Search for the cell housing the specified text and yield its [X, Y] center coordinate. 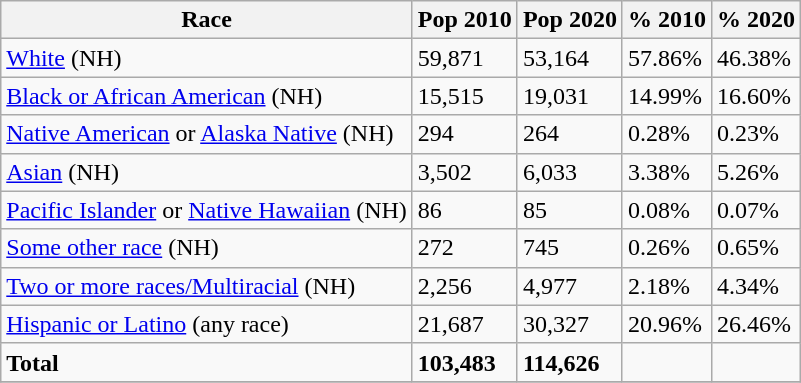
5.26% [756, 172]
3.38% [666, 172]
114,626 [570, 362]
15,515 [464, 96]
2.18% [666, 286]
16.60% [756, 96]
20.96% [666, 324]
57.86% [666, 58]
745 [570, 248]
2,256 [464, 286]
Pop 2010 [464, 20]
272 [464, 248]
0.23% [756, 134]
0.65% [756, 248]
% 2020 [756, 20]
Some other race (NH) [207, 248]
103,483 [464, 362]
59,871 [464, 58]
30,327 [570, 324]
85 [570, 210]
White (NH) [207, 58]
19,031 [570, 96]
6,033 [570, 172]
86 [464, 210]
294 [464, 134]
46.38% [756, 58]
3,502 [464, 172]
26.46% [756, 324]
% 2010 [666, 20]
0.26% [666, 248]
0.07% [756, 210]
Hispanic or Latino (any race) [207, 324]
Pacific Islander or Native Hawaiian (NH) [207, 210]
4.34% [756, 286]
21,687 [464, 324]
14.99% [666, 96]
Black or African American (NH) [207, 96]
Native American or Alaska Native (NH) [207, 134]
4,977 [570, 286]
0.08% [666, 210]
264 [570, 134]
0.28% [666, 134]
Race [207, 20]
Asian (NH) [207, 172]
53,164 [570, 58]
Total [207, 362]
Two or more races/Multiracial (NH) [207, 286]
Pop 2020 [570, 20]
